Detect which cell encompasses the target text, then output its [x, y] center coordinate. 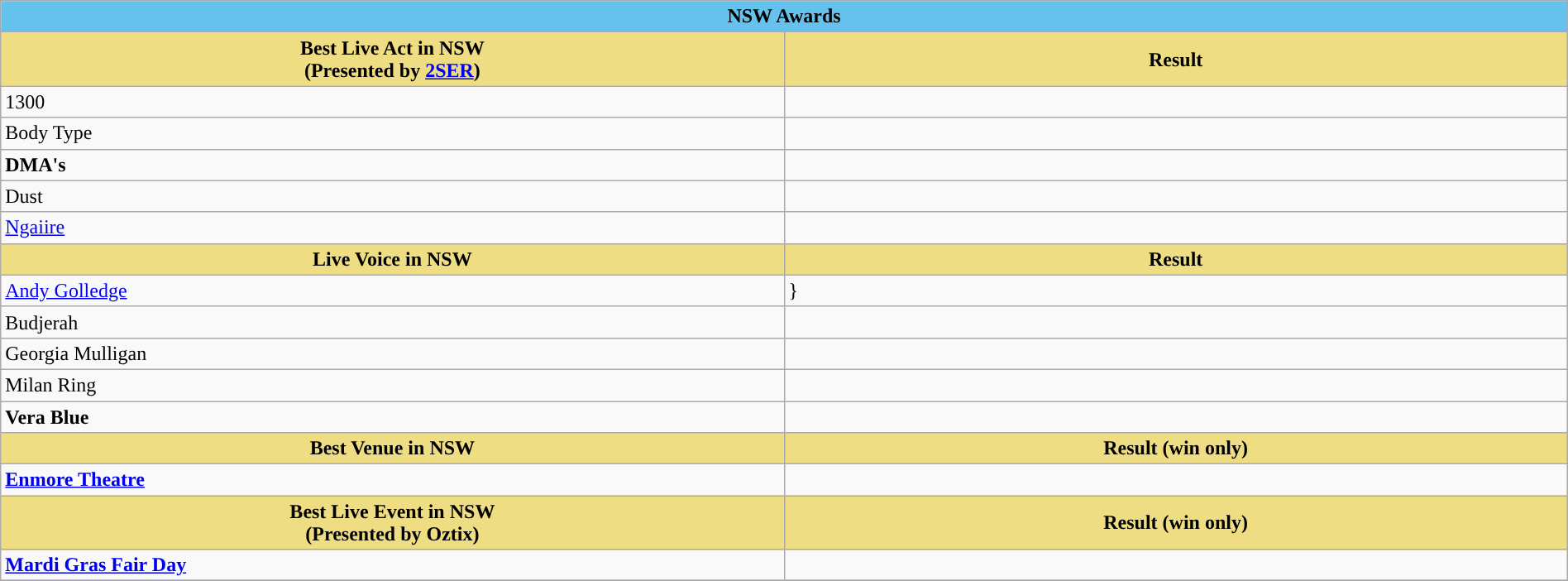
Best Live Act in NSW (Presented by 2SER) [392, 60]
Best Venue in NSW [392, 449]
Budjerah [392, 322]
Vera Blue [392, 416]
1300 [392, 102]
Dust [392, 196]
Enmore Theatre [392, 480]
DMA's [392, 165]
Live Voice in NSW [392, 259]
Body Type [392, 133]
Best Live Event in NSW (Presented by Oztix) [392, 523]
Mardi Gras Fair Day [392, 565]
NSW Awards [784, 17]
Georgia Mulligan [392, 353]
Milan Ring [392, 385]
Ngaiire [392, 228]
} [1176, 290]
Andy Golledge [392, 290]
